Return (x, y) of the center of cell containing provided text 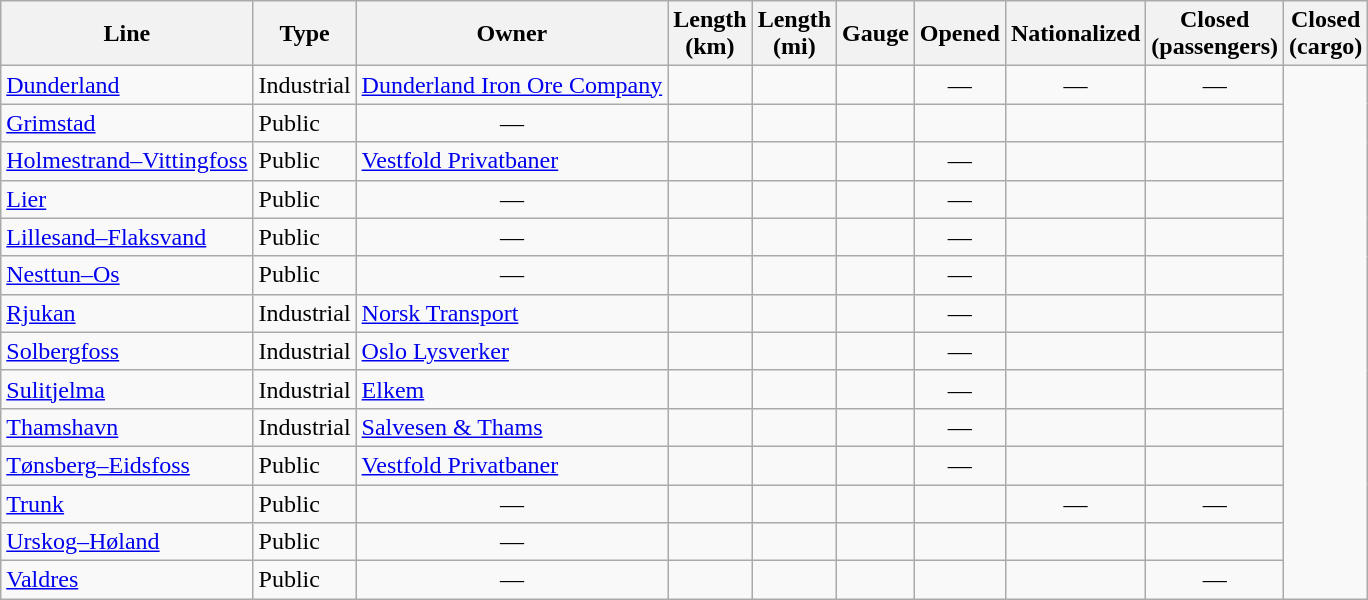
Norsk Transport (512, 313)
Urskog–Høland (127, 542)
Length(mi) (794, 34)
Lillesand–Flaksvand (127, 237)
Line (127, 34)
Opened (960, 34)
Solbergfoss (127, 351)
Closed(passengers) (1215, 34)
Closed(cargo) (1326, 34)
Owner (512, 34)
Oslo Lysverker (512, 351)
Nesttun–Os (127, 275)
Lier (127, 199)
Holmestrand–Vittingfoss (127, 161)
Elkem (512, 389)
Dunderland (127, 85)
Salvesen & Thams (512, 427)
Valdres (127, 580)
Nationalized (1075, 34)
Gauge (876, 34)
Grimstad (127, 123)
Tønsberg–Eidsfoss (127, 465)
Trunk (127, 503)
Thamshavn (127, 427)
Sulitjelma (127, 389)
Dunderland Iron Ore Company (512, 85)
Length(km) (710, 34)
Rjukan (127, 313)
Type (304, 34)
